From the cell containing the given text, extract its center point as [x, y] coordinate. 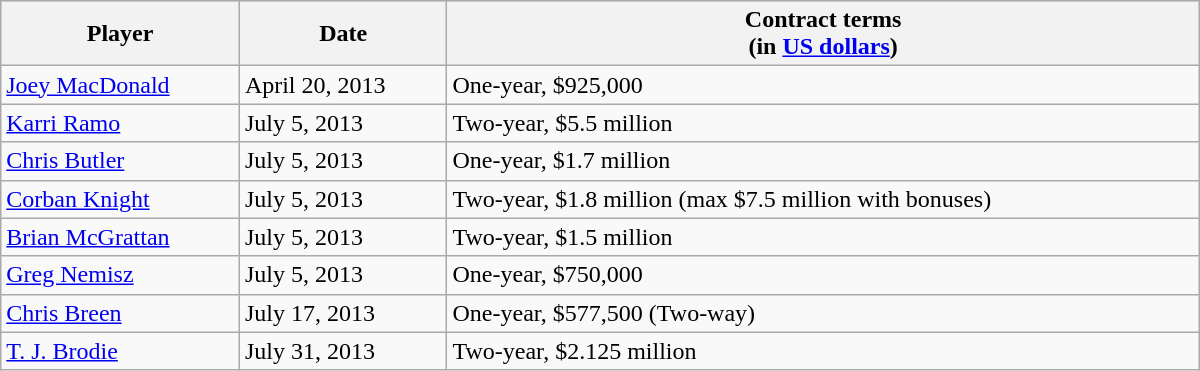
Joey MacDonald [120, 85]
Two-year, $1.8 million (max $7.5 million with bonuses) [823, 199]
T. J. Brodie [120, 351]
Karri Ramo [120, 123]
Contract terms(in US dollars) [823, 34]
Greg Nemisz [120, 275]
Chris Butler [120, 161]
One-year, $577,500 (Two-way) [823, 313]
Date [343, 34]
Two-year, $5.5 million [823, 123]
Brian McGrattan [120, 237]
July 17, 2013 [343, 313]
One-year, $1.7 million [823, 161]
April 20, 2013 [343, 85]
July 31, 2013 [343, 351]
Chris Breen [120, 313]
Player [120, 34]
One-year, $925,000 [823, 85]
Two-year, $2.125 million [823, 351]
One-year, $750,000 [823, 275]
Corban Knight [120, 199]
Two-year, $1.5 million [823, 237]
